Find where the given text appears and provide that cell's center as [x, y] coordinate. 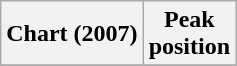
Peakposition [189, 34]
Chart (2007) [72, 34]
